Pinpoint the cell where the given text exists, returning its (x, y) midpoint coordinate. 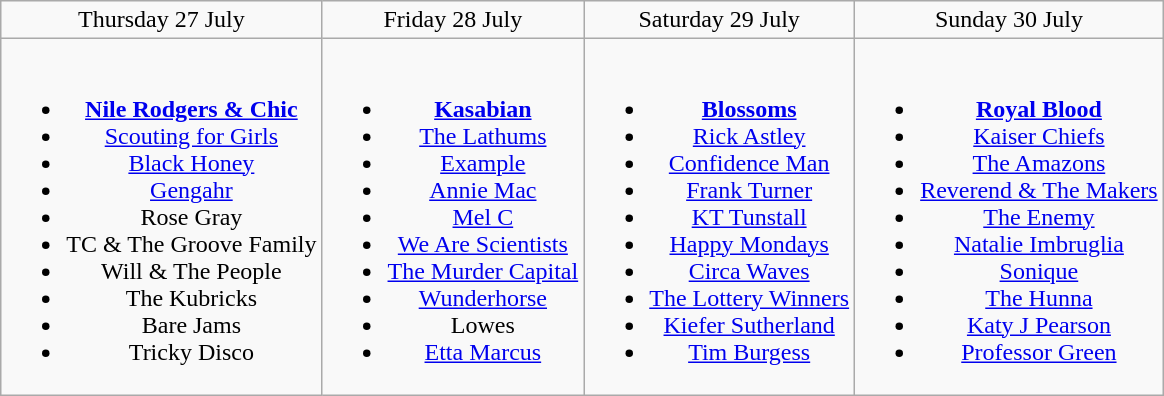
BlossomsRick AstleyConfidence ManFrank TurnerKT TunstallHappy MondaysCirca WavesThe Lottery WinnersKiefer SutherlandTim Burgess (720, 217)
Sunday 30 July (1010, 20)
Royal BloodKaiser ChiefsThe AmazonsReverend & The MakersThe EnemyNatalie ImbrugliaSoniqueThe HunnaKaty J PearsonProfessor Green (1010, 217)
Saturday 29 July (720, 20)
Nile Rodgers & ChicScouting for GirlsBlack HoneyGengahrRose GrayTC & The Groove FamilyWill & The PeopleThe KubricksBare JamsTricky Disco (162, 217)
Thursday 27 July (162, 20)
Friday 28 July (453, 20)
KasabianThe LathumsExampleAnnie MacMel CWe Are ScientistsThe Murder CapitalWunderhorseLowesEtta Marcus (453, 217)
